Return the [X, Y] coordinate for the center point of the cell that contains the specified text.  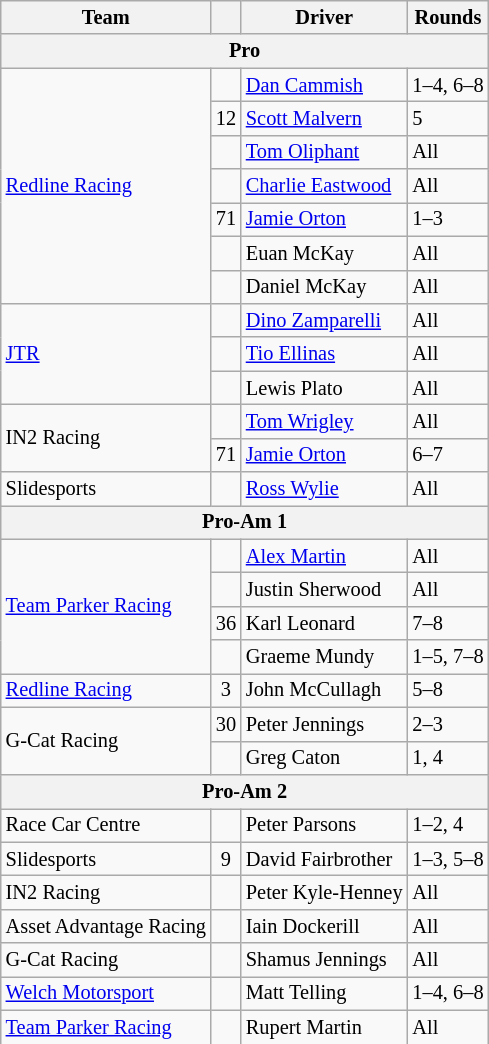
Asset Advantage Racing [106, 926]
Driver [324, 17]
9 [226, 859]
Welch Motorsport [106, 993]
Scott Malvern [324, 118]
Matt Telling [324, 993]
30 [226, 724]
Iain Dockerill [324, 926]
Race Car Centre [106, 825]
Tom Oliphant [324, 152]
6–7 [448, 455]
Charlie Eastwood [324, 186]
Rupert Martin [324, 1027]
Pro-Am 1 [245, 522]
Ross Wylie [324, 489]
Graeme Mundy [324, 657]
JTR [106, 354]
12 [226, 118]
David Fairbrother [324, 859]
3 [226, 690]
Team [106, 17]
John McCullagh [324, 690]
Euan McKay [324, 253]
Justin Sherwood [324, 589]
Greg Caton [324, 758]
1–3 [448, 219]
Dan Cammish [324, 85]
Peter Parsons [324, 825]
Peter Jennings [324, 724]
1–2, 4 [448, 825]
Rounds [448, 17]
36 [226, 623]
Tom Wrigley [324, 421]
Karl Leonard [324, 623]
Tio Ellinas [324, 354]
Shamus Jennings [324, 960]
1–5, 7–8 [448, 657]
Dino Zamparelli [324, 320]
7–8 [448, 623]
Pro-Am 2 [245, 791]
Lewis Plato [324, 388]
Peter Kyle-Henney [324, 892]
5–8 [448, 690]
1–3, 5–8 [448, 859]
Alex Martin [324, 556]
Daniel McKay [324, 287]
Pro [245, 51]
1, 4 [448, 758]
5 [448, 118]
2–3 [448, 724]
